Determine the (x, y) coordinate at the center of the cell enclosing the given text.  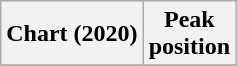
Peakposition (189, 34)
Chart (2020) (72, 34)
